Locate the cell with the specified text and output its [X, Y] center coordinate. 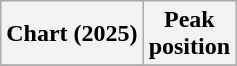
Chart (2025) [72, 34]
Peakposition [189, 34]
